From the cell containing the given text, extract its center point as (x, y) coordinate. 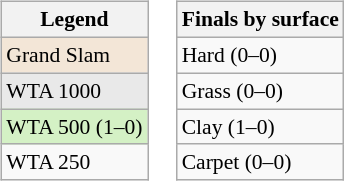
WTA 500 (1–0) (74, 127)
Grand Slam (74, 55)
Carpet (0–0) (260, 162)
Grass (0–0) (260, 91)
Finals by surface (260, 20)
Hard (0–0) (260, 55)
WTA 250 (74, 162)
WTA 1000 (74, 91)
Clay (1–0) (260, 127)
Legend (74, 20)
